Output the [x, y] coordinate of the center of the cell containing the given text.  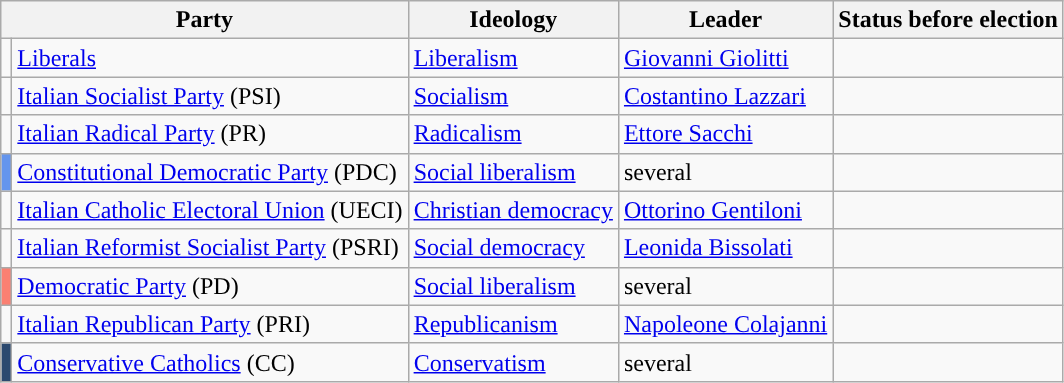
Leader [725, 20]
Ideology [513, 20]
Conservatism [513, 362]
Liberals [210, 58]
Giovanni Giolitti [725, 58]
Napoleone Colajanni [725, 324]
Democratic Party (PD) [210, 286]
Radicalism [513, 134]
Ottorino Gentiloni [725, 210]
Constitutional Democratic Party (PDC) [210, 172]
Italian Socialist Party (PSI) [210, 96]
Italian Reformist Socialist Party (PSRI) [210, 248]
Italian Radical Party (PR) [210, 134]
Status before election [948, 20]
Social democracy [513, 248]
Party [204, 20]
Socialism [513, 96]
Costantino Lazzari [725, 96]
Christian democracy [513, 210]
Leonida Bissolati [725, 248]
Republicanism [513, 324]
Italian Catholic Electoral Union (UECI) [210, 210]
Conservative Catholics (CC) [210, 362]
Liberalism [513, 58]
Italian Republican Party (PRI) [210, 324]
Ettore Sacchi [725, 134]
